Provide the (X, Y) coordinate of the cell's center where the given text is located.  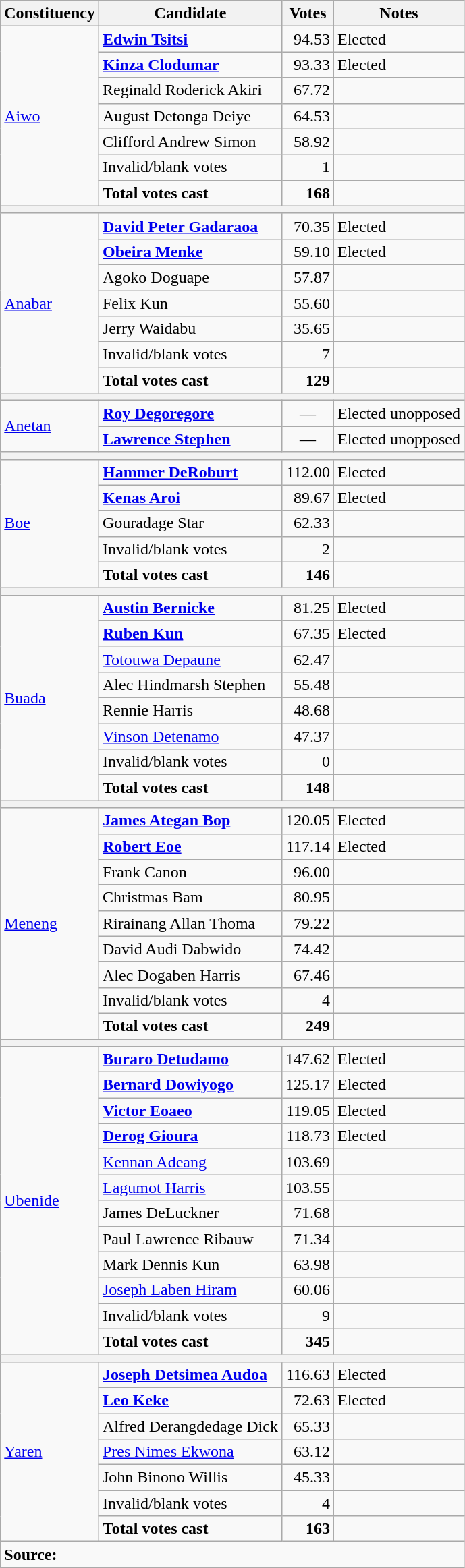
67.35 (308, 633)
Ubenide (50, 1200)
345 (308, 1341)
Leo Keke (190, 1400)
70.35 (308, 226)
118.73 (308, 1136)
Mark Dennis Kun (190, 1265)
117.14 (308, 846)
Joseph Laben Hiram (190, 1290)
Aiwo (50, 116)
72.63 (308, 1400)
Alfred Derangdedage Dick (190, 1426)
Pres Nimes Ekwona (190, 1452)
Agoko Doguape (190, 277)
Gouradage Star (190, 523)
Obeira Menke (190, 252)
79.22 (308, 923)
120.05 (308, 821)
James Ategan Bop (190, 821)
David Peter Gadaraoa (190, 226)
Notes (398, 13)
Lagumot Harris (190, 1188)
Constituency (50, 13)
67.72 (308, 90)
67.46 (308, 975)
47.37 (308, 736)
Kennan Adeang (190, 1162)
103.69 (308, 1162)
148 (308, 788)
63.98 (308, 1265)
Ruben Kun (190, 633)
146 (308, 575)
63.12 (308, 1452)
Kenas Aroi (190, 498)
Lawrence Stephen (190, 439)
Kinza Clodumar (190, 65)
Edwin Tsitsi (190, 39)
1 (308, 167)
0 (308, 762)
Bernard Dowiyogo (190, 1085)
60.06 (308, 1290)
Votes (308, 13)
163 (308, 1529)
Anetan (50, 426)
Christmas Bam (190, 898)
Buada (50, 697)
80.95 (308, 898)
71.68 (308, 1213)
103.55 (308, 1188)
168 (308, 193)
Derog Gioura (190, 1136)
45.33 (308, 1478)
249 (308, 1026)
59.10 (308, 252)
119.05 (308, 1111)
Boe (50, 523)
62.33 (308, 523)
57.87 (308, 277)
89.67 (308, 498)
71.34 (308, 1239)
9 (308, 1316)
Frank Canon (190, 872)
Alec Dogaben Harris (190, 975)
93.33 (308, 65)
Joseph Detsimea Audoa (190, 1374)
81.25 (308, 608)
Roy Degoregore (190, 413)
62.47 (308, 659)
94.53 (308, 39)
Rirainang Allan Thoma (190, 923)
64.53 (308, 116)
7 (308, 355)
Rennie Harris (190, 711)
2 (308, 549)
Robert Eoe (190, 846)
Paul Lawrence Ribauw (190, 1239)
Jerry Waidabu (190, 329)
John Binono Willis (190, 1478)
65.33 (308, 1426)
48.68 (308, 711)
Candidate (190, 13)
55.60 (308, 303)
Yaren (50, 1451)
Felix Kun (190, 303)
Source: (232, 1555)
David Audi Dabwido (190, 949)
147.62 (308, 1059)
Anabar (50, 303)
Vinson Detenamo (190, 736)
Clifford Andrew Simon (190, 142)
August Detonga Deiye (190, 116)
55.48 (308, 685)
Alec Hindmarsh Stephen (190, 685)
35.65 (308, 329)
Reginald Roderick Akiri (190, 90)
Totouwa Depaune (190, 659)
Austin Bernicke (190, 608)
Meneng (50, 924)
James DeLuckner (190, 1213)
129 (308, 380)
58.92 (308, 142)
125.17 (308, 1085)
96.00 (308, 872)
Hammer DeRoburt (190, 472)
74.42 (308, 949)
Buraro Detudamo (190, 1059)
112.00 (308, 472)
116.63 (308, 1374)
Victor Eoaeo (190, 1111)
